Provide the [x, y] coordinate of the cell's center where the given text is located.  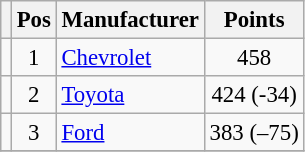
2 [34, 95]
424 (-34) [254, 95]
Pos [34, 20]
458 [254, 58]
Manufacturer [130, 20]
1 [34, 58]
383 (–75) [254, 133]
3 [34, 133]
Ford [130, 133]
Toyota [130, 95]
Points [254, 20]
Chevrolet [130, 58]
